Capture the cell that displays the provided text and extract its [x, y] central coordinate. 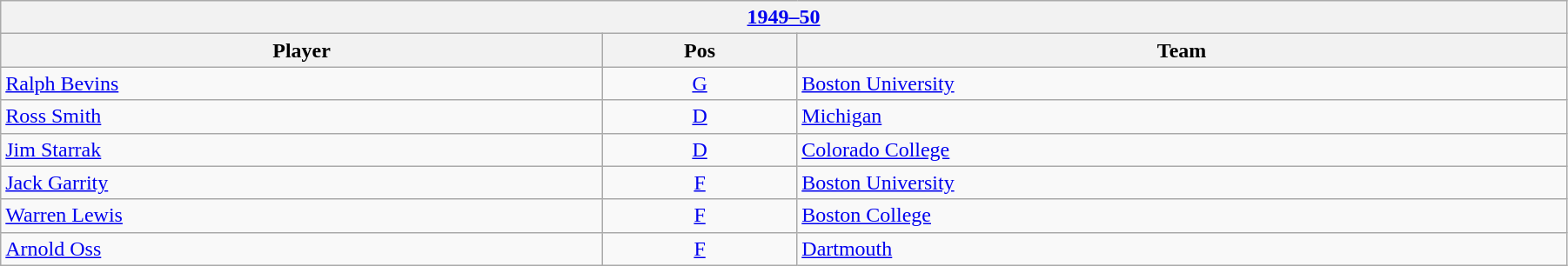
Team [1182, 50]
Michigan [1182, 116]
G [700, 83]
Pos [700, 50]
Ralph Bevins [302, 83]
Jim Starrak [302, 150]
Colorado College [1182, 150]
Jack Garrity [302, 183]
Arnold Oss [302, 249]
Warren Lewis [302, 216]
Ross Smith [302, 116]
Dartmouth [1182, 249]
Player [302, 50]
Boston College [1182, 216]
1949–50 [784, 17]
